Locate the cell with the specified text and output its (X, Y) center coordinate. 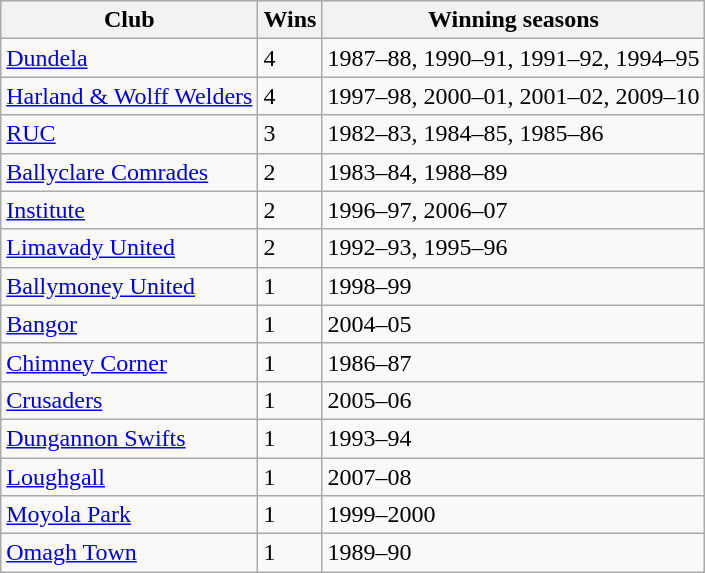
Bangor (130, 324)
1989–90 (514, 553)
Dundela (130, 58)
Winning seasons (514, 20)
Harland & Wolff Welders (130, 96)
Moyola Park (130, 515)
1999–2000 (514, 515)
RUC (130, 134)
3 (290, 134)
1997–98, 2000–01, 2001–02, 2009–10 (514, 96)
Loughgall (130, 477)
2007–08 (514, 477)
Crusaders (130, 400)
1982–83, 1984–85, 1985–86 (514, 134)
Ballyclare Comrades (130, 172)
Wins (290, 20)
Ballymoney United (130, 286)
2004–05 (514, 324)
Club (130, 20)
Institute (130, 210)
2005–06 (514, 400)
1987–88, 1990–91, 1991–92, 1994–95 (514, 58)
1996–97, 2006–07 (514, 210)
Omagh Town (130, 553)
Chimney Corner (130, 362)
1986–87 (514, 362)
Limavady United (130, 248)
Dungannon Swifts (130, 438)
1998–99 (514, 286)
1992–93, 1995–96 (514, 248)
1983–84, 1988–89 (514, 172)
1993–94 (514, 438)
